Search for the cell housing the specified text and yield its [X, Y] center coordinate. 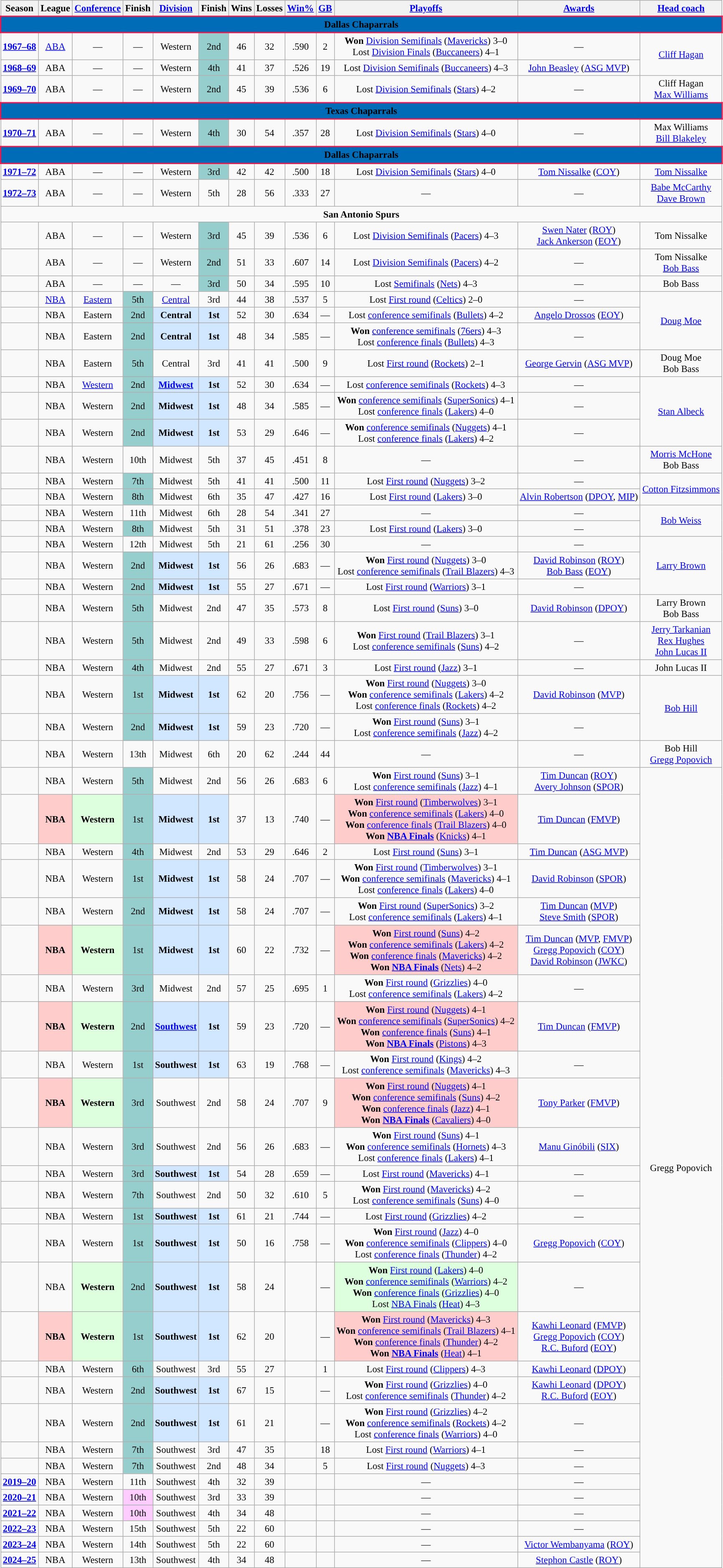
Doug MoeBob Bass [681, 363]
3 [325, 668]
15 [270, 1390]
Gregg Popovich [681, 1168]
49 [241, 641]
Won First round (Mavericks) 4–2Lost conference semifinals (Suns) 4–0 [426, 1195]
Lost First round (Celtics) 2–0 [426, 299]
Kawhi Leonard (DPOY) [579, 1369]
63 [241, 1065]
14th [138, 1544]
Kawhi Leonard (FMVP)Gregg Popovich (COY)R.C. Buford (EOY) [579, 1337]
Victor Wembanyama (ROY) [579, 1544]
Kawhi Leonard (DPOY)R.C. Buford (EOY) [579, 1390]
.607 [300, 262]
12th [138, 544]
Gregg Popovich (COY) [579, 1243]
Lost First round (Suns) 3–0 [426, 608]
46 [241, 46]
Won First round (Jazz) 4–0Won conference semifinals (Clippers) 4–0Lost conference finals (Thunder) 4–2 [426, 1243]
Losses [270, 8]
1971–72 [20, 171]
Lost First round (Mavericks) 4–1 [426, 1173]
2019–20 [20, 1482]
Alvin Robertson (DPOY, MIP) [579, 497]
Manu Ginóbili (SIX) [579, 1147]
.758 [300, 1243]
League [55, 8]
.526 [300, 68]
Tony Parker (FMVP) [579, 1103]
1969–70 [20, 89]
Won First round (Nuggets) 3–0Lost conference semifinals (Trail Blazers) 4–3 [426, 565]
1968–69 [20, 68]
.451 [300, 460]
Won conference semifinals (SuperSonics) 4–1Lost conference finals (Lakers) 4–0 [426, 406]
.333 [300, 193]
Cliff Hagan [681, 54]
.732 [300, 950]
David Robinson (DPOY) [579, 608]
Lost First round (Warriors) 4–1 [426, 1450]
Lost First round (Nuggets) 3–2 [426, 481]
Doug Moe [681, 321]
Won First round (Grizzlies) 4–2Won conference semifinals (Rockets) 4–2Lost conference finals (Warriors) 4–0 [426, 1423]
.659 [300, 1173]
Won First round (Timberwolves) 3–1Won conference semifinals (Lakers) 4–0Won conference finals (Trail Blazers) 4–0Won NBA Finals (Knicks) 4–1 [426, 819]
John Lucas II [681, 668]
Division [176, 8]
Lost First round (Rockets) 2–1 [426, 363]
GB [325, 8]
Won First round (SuperSonics) 3–2Lost conference semifinals (Lakers) 4–1 [426, 912]
2020–21 [20, 1497]
Won First round (Suns) 4–2Won conference semifinals (Lakers) 4–2Won conference finals (Mavericks) 4–2Won NBA Finals (Nets) 4–2 [426, 950]
Lost Division Semifinals (Stars) 4–2 [426, 89]
Lost First round (Clippers) 4–3 [426, 1369]
.590 [300, 46]
Lost Division Semifinals (Pacers) 4–3 [426, 235]
Bob HillGregg Popovich [681, 754]
31 [241, 529]
Morris McHoneBob Bass [681, 460]
Conference [98, 8]
1972–73 [20, 193]
2021–22 [20, 1513]
Lost Division Semifinals (Pacers) 4–2 [426, 262]
David Robinson (SPOR) [579, 879]
Won First round (Nuggets) 4–1Won conference semifinals (SuperSonics) 4–2Won conference finals (Suns) 4–1Won NBA Finals (Pistons) 4–3 [426, 1026]
.595 [300, 284]
.768 [300, 1065]
Won First round (Kings) 4–2Lost conference semifinals (Mavericks) 4–3 [426, 1065]
Tom Nissalke (COY) [579, 171]
Won First round (Suns) 3–1Lost conference semifinals (Jazz) 4–1 [426, 781]
Won First round (Mavericks) 4–3Won conference semifinals (Trail Blazers) 4–1Won conference finals (Thunder) 4–2Won NBA Finals (Heat) 4–1 [426, 1337]
Lost Semifinals (Nets) 4–3 [426, 284]
2023–24 [20, 1544]
Won First round (Nuggets) 3–0Won conference semifinals (Lakers) 4–2Lost conference finals (Rockets) 4–2 [426, 695]
David Robinson (ROY)Bob Bass (EOY) [579, 565]
Babe McCarthyDave Brown [681, 193]
10 [325, 284]
Jerry TarkanianRex HughesJohn Lucas II [681, 641]
Wins [241, 8]
George Gervin (ASG MVP) [579, 363]
Playoffs [426, 8]
Bob Weiss [681, 520]
.427 [300, 497]
.244 [300, 754]
.537 [300, 299]
Tim Duncan (MVP)Steve Smith (SPOR) [579, 912]
Swen Nater (ROY)Jack Ankerson (EOY) [579, 235]
Angelo Drossos (EOY) [579, 315]
2024–25 [20, 1560]
13 [270, 819]
.740 [300, 819]
.573 [300, 608]
Lost Division Semifinals (Buccaneers) 4–3 [426, 68]
.256 [300, 544]
Larry BrownBob Bass [681, 608]
Won First round (Nuggets) 4–1Won conference semifinals (Suns) 4–2Won conference finals (Jazz) 4–1Won NBA Finals (Cavaliers) 4–0 [426, 1103]
Won conference semifinals (Nuggets) 4–1Lost conference finals (Lakers) 4–2 [426, 433]
Lost First round (Grizzlies) 4–2 [426, 1216]
Tim Duncan (ASG MVP) [579, 852]
John Beasley (ASG MVP) [579, 68]
.598 [300, 641]
2022–23 [20, 1529]
Lost conference semifinals (Bullets) 4–2 [426, 315]
Tom NissalkeBob Bass [681, 262]
Lost First round (Nuggets) 4–3 [426, 1466]
Lost conference semifinals (Rockets) 4–3 [426, 385]
.357 [300, 133]
38 [270, 299]
Tim Duncan (ROY)Avery Johnson (SPOR) [579, 781]
57 [241, 988]
.341 [300, 513]
Win% [300, 8]
.610 [300, 1195]
Won First round (Lakers) 4–0Won conference semifinals (Warriors) 4–2Won conference finals (Grizzlies) 4–0Lost NBA Finals (Heat) 4–3 [426, 1287]
Awards [579, 8]
Won First round (Timberwolves) 3–1Won conference semifinals (Mavericks) 4–1Lost conference finals (Lakers) 4–0 [426, 879]
25 [270, 988]
Won First round (Trail Blazers) 3–1Lost conference semifinals (Suns) 4–2 [426, 641]
Bob Bass [681, 284]
Texas Chaparrals [361, 111]
1970–71 [20, 133]
Won First round (Grizzlies) 4–0Lost conference semifinals (Lakers) 4–2 [426, 988]
Won First round (Suns) 3–1Lost conference semifinals (Jazz) 4–2 [426, 727]
Lost First round (Suns) 3–1 [426, 852]
David Robinson (MVP) [579, 695]
Won First round (Grizzlies) 4–0Lost conference semifinals (Thunder) 4–2 [426, 1390]
Won conference semifinals (76ers) 4–3Lost conference finals (Bullets) 4–3 [426, 336]
Tim Duncan (MVP, FMVP)Gregg Popovich (COY)David Robinson (JWKC) [579, 950]
.744 [300, 1216]
Season [20, 8]
Larry Brown [681, 565]
Cotton Fitzsimmons [681, 489]
Won Division Semifinals (Mavericks) 3–0Lost Division Finals (Buccaneers) 4–1 [426, 46]
Lost First round (Jazz) 3–1 [426, 668]
Lost First round (Warriors) 3–1 [426, 587]
Stan Albeck [681, 412]
.695 [300, 988]
.378 [300, 529]
Stephon Castle (ROY) [579, 1560]
Won First round (Suns) 4–1Won conference semifinals (Hornets) 4–3Lost conference finals (Lakers) 4–1 [426, 1147]
Max WilliamsBill Blakeley [681, 133]
Bob Hill [681, 708]
Head coach [681, 8]
.756 [300, 695]
14 [325, 262]
11 [325, 481]
Cliff HaganMax Williams [681, 89]
1967–68 [20, 46]
15th [138, 1529]
San Antonio Spurs [361, 214]
67 [241, 1390]
